Search for the cell housing the specified text and yield its (x, y) center coordinate. 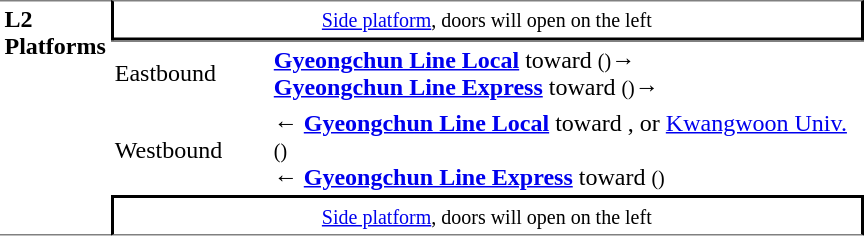
Westbound (190, 150)
L2Platforms (55, 118)
Eastbound (190, 72)
Gyeongchun Line Local toward ()→ Gyeongchun Line Express toward ()→ (566, 72)
← Gyeongchun Line Local toward , or Kwangwoon Univ. ()← Gyeongchun Line Express toward () (566, 150)
